Scan for the cell matching the given text and deliver its (X, Y) coordinate at center. 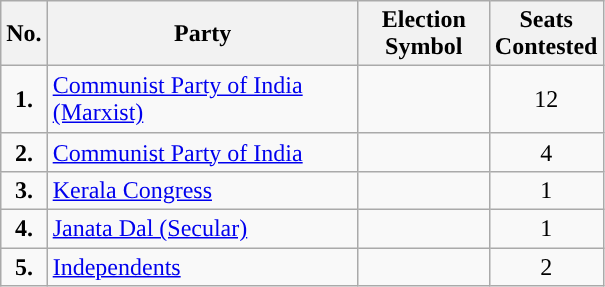
Kerala Congress (202, 190)
Independents (202, 267)
Seats Contested (546, 34)
12 (546, 100)
3. (24, 190)
4. (24, 228)
No. (24, 34)
Communist Party of India (Marxist) (202, 100)
1. (24, 100)
Janata Dal (Secular) (202, 228)
Party (202, 34)
5. (24, 267)
4 (546, 152)
Election Symbol (424, 34)
2. (24, 152)
2 (546, 267)
Communist Party of India (202, 152)
